Extract the (X, Y) coordinate from the center of the cell holding the provided text.  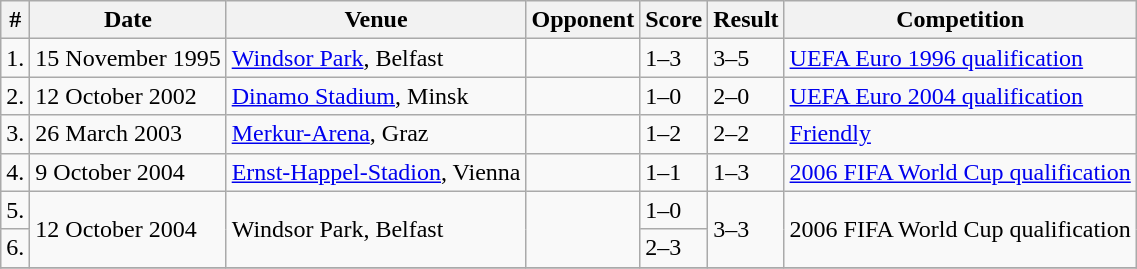
4. (16, 172)
2–0 (746, 96)
26 March 2003 (128, 134)
Venue (376, 20)
Result (746, 20)
3–5 (746, 58)
Date (128, 20)
6. (16, 248)
12 October 2002 (128, 96)
Dinamo Stadium, Minsk (376, 96)
2–3 (674, 248)
Friendly (960, 134)
2–2 (746, 134)
9 October 2004 (128, 172)
# (16, 20)
Score (674, 20)
UEFA Euro 1996 qualification (960, 58)
Competition (960, 20)
1–1 (674, 172)
1–2 (674, 134)
UEFA Euro 2004 qualification (960, 96)
1. (16, 58)
3–3 (746, 229)
Merkur-Arena, Graz (376, 134)
15 November 1995 (128, 58)
Ernst-Happel-Stadion, Vienna (376, 172)
2. (16, 96)
Opponent (583, 20)
3. (16, 134)
5. (16, 210)
12 October 2004 (128, 229)
